Identify which cell holds the provided text, then report its (x, y) central coordinate. 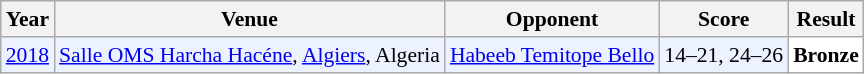
Opponent (552, 19)
Result (826, 19)
Score (724, 19)
Year (28, 19)
Venue (250, 19)
Habeeb Temitope Bello (552, 55)
Salle OMS Harcha Hacéne, Algiers, Algeria (250, 55)
Bronze (826, 55)
14–21, 24–26 (724, 55)
2018 (28, 55)
